Identify which cell holds the provided text, then report its [x, y] central coordinate. 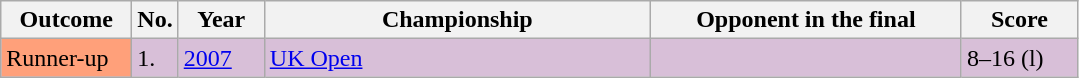
Championship [457, 20]
No. [155, 20]
Runner-up [66, 58]
Score [1019, 20]
Opponent in the final [806, 20]
Outcome [66, 20]
8–16 (l) [1019, 58]
UK Open [457, 58]
1. [155, 58]
2007 [221, 58]
Year [221, 20]
